Return the [x, y] coordinate for the center point of the cell that contains the specified text.  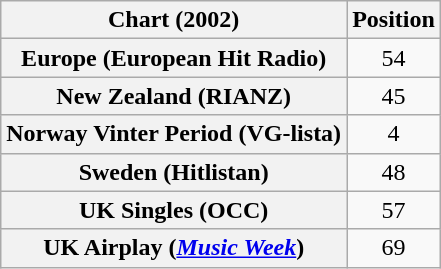
UK Singles (OCC) [174, 210]
Norway Vinter Period (VG-lista) [174, 134]
54 [394, 58]
UK Airplay (Music Week) [174, 248]
Sweden (Hitlistan) [174, 172]
4 [394, 134]
57 [394, 210]
48 [394, 172]
45 [394, 96]
Chart (2002) [174, 20]
Europe (European Hit Radio) [174, 58]
Position [394, 20]
69 [394, 248]
New Zealand (RIANZ) [174, 96]
